Find where the given text appears and provide that cell's center as [X, Y] coordinate. 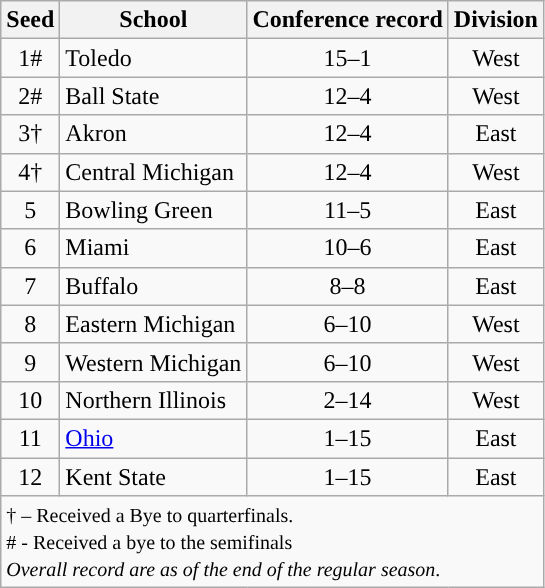
Eastern Michigan [154, 324]
11–5 [348, 210]
9 [30, 362]
† – Received a Bye to quarterfinals.# - Received a bye to the semifinals Overall record are as of the end of the regular season. [272, 542]
5 [30, 210]
4† [30, 172]
2# [30, 96]
6 [30, 248]
Central Michigan [154, 172]
12 [30, 477]
1# [30, 58]
Toledo [154, 58]
10–6 [348, 248]
11 [30, 438]
Ball State [154, 96]
Akron [154, 134]
15–1 [348, 58]
8 [30, 324]
Northern Illinois [154, 400]
10 [30, 400]
Seed [30, 20]
Ohio [154, 438]
3† [30, 134]
7 [30, 286]
Conference record [348, 20]
Division [496, 20]
School [154, 20]
2–14 [348, 400]
Miami [154, 248]
Bowling Green [154, 210]
8–8 [348, 286]
Buffalo [154, 286]
Western Michigan [154, 362]
Kent State [154, 477]
